Output the [X, Y] coordinate of the center of the cell containing the given text.  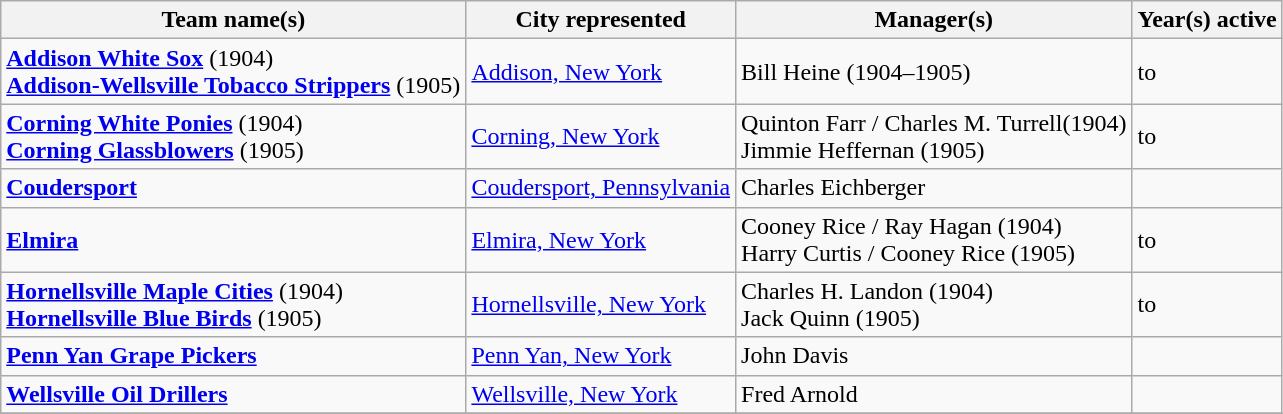
Addison, New York [601, 72]
Addison White Sox (1904) Addison-Wellsville Tobacco Strippers (1905) [234, 72]
Manager(s) [934, 20]
Penn Yan, New York [601, 356]
City represented [601, 20]
Wellsville, New York [601, 394]
Elmira, New York [601, 240]
Corning, New York [601, 136]
Charles Eichberger [934, 188]
Corning White Ponies (1904)Corning Glassblowers (1905) [234, 136]
Hornellsville, New York [601, 304]
Hornellsville Maple Cities (1904)Hornellsville Blue Birds (1905) [234, 304]
Quinton Farr / Charles M. Turrell(1904)Jimmie Heffernan (1905) [934, 136]
Bill Heine (1904–1905) [934, 72]
Fred Arnold [934, 394]
Penn Yan Grape Pickers [234, 356]
Charles H. Landon (1904)Jack Quinn (1905) [934, 304]
John Davis [934, 356]
Cooney Rice / Ray Hagan (1904) Harry Curtis / Cooney Rice (1905) [934, 240]
Wellsville Oil Drillers [234, 394]
Elmira [234, 240]
Team name(s) [234, 20]
Year(s) active [1207, 20]
Coudersport, Pennsylvania [601, 188]
Coudersport [234, 188]
